Search for the cell housing the specified text and yield its [x, y] center coordinate. 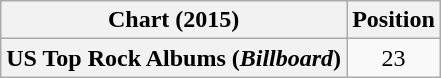
23 [394, 58]
Chart (2015) [174, 20]
Position [394, 20]
US Top Rock Albums (Billboard) [174, 58]
